Return [X, Y] of the center of cell containing provided text 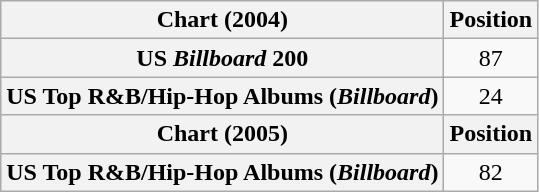
Chart (2004) [222, 20]
24 [491, 96]
US Billboard 200 [222, 58]
Chart (2005) [222, 134]
82 [491, 172]
87 [491, 58]
